Return the [x, y] coordinate for the center point of the cell that contains the specified text.  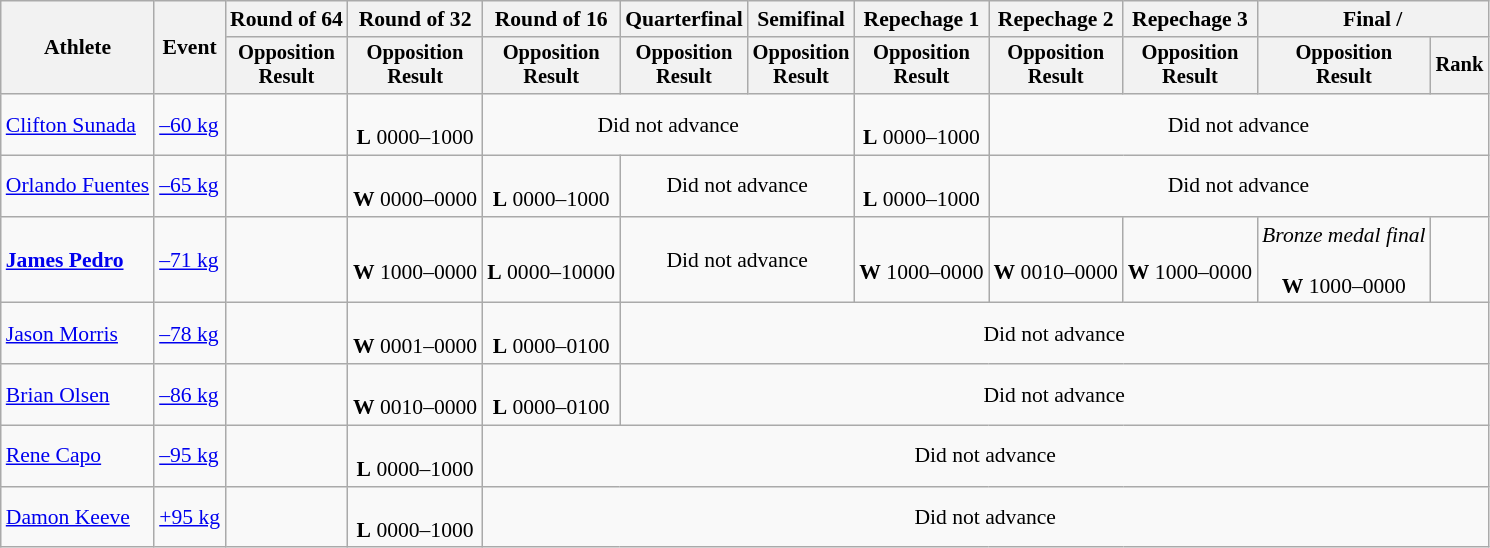
–95 kg [190, 456]
Round of 16 [551, 19]
L 0000–10000 [551, 260]
Brian Olsen [78, 394]
Quarterfinal [684, 19]
Repechage 2 [1056, 19]
–86 kg [190, 394]
James Pedro [78, 260]
Final / [1372, 19]
Rene Capo [78, 456]
–71 kg [190, 260]
Round of 64 [286, 19]
Bronze medal finalW 1000–0000 [1344, 260]
Repechage 3 [1190, 19]
Round of 32 [415, 19]
W 0001–0000 [415, 334]
Clifton Sunada [78, 124]
Rank [1460, 66]
Damon Keeve [78, 518]
Semifinal [802, 19]
Repechage 1 [921, 19]
–78 kg [190, 334]
W 0000–0000 [415, 186]
+95 kg [190, 518]
–65 kg [190, 186]
Orlando Fuentes [78, 186]
Athlete [78, 48]
Event [190, 48]
Jason Morris [78, 334]
–60 kg [190, 124]
